Return the (X, Y) coordinate for the center point of the cell that contains the specified text.  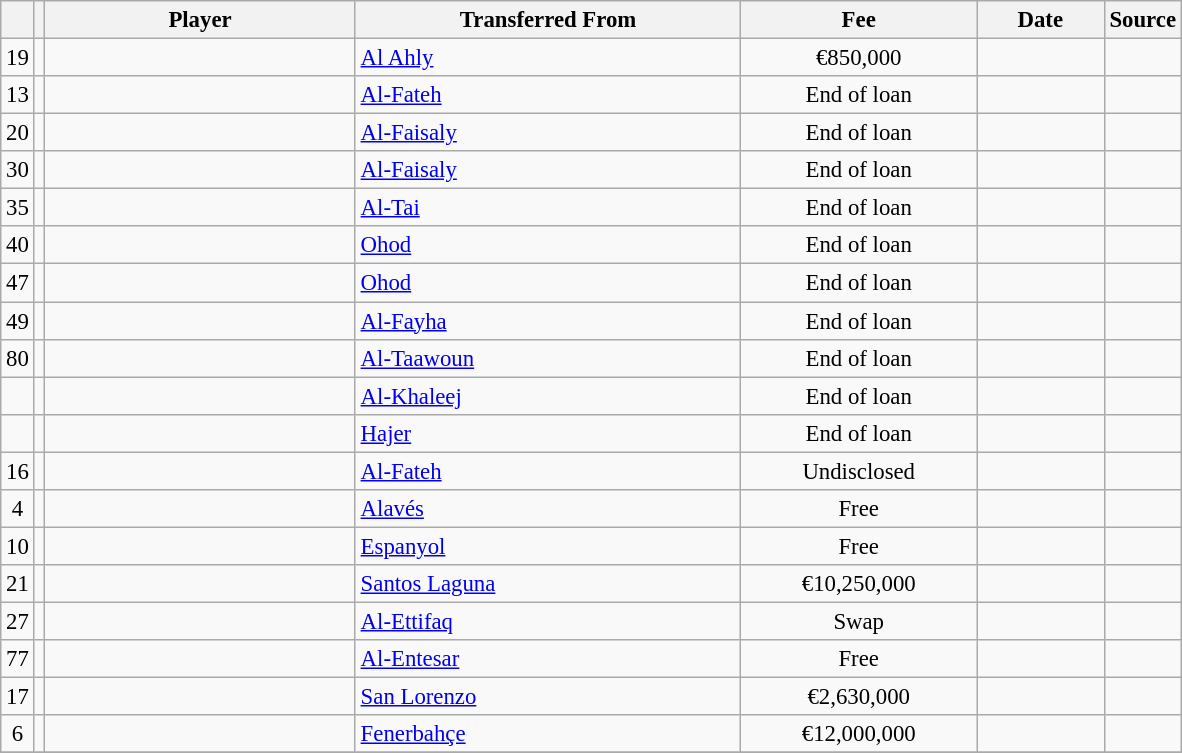
17 (18, 697)
27 (18, 621)
Al-Tai (548, 208)
Al-Ettifaq (548, 621)
San Lorenzo (548, 697)
Espanyol (548, 546)
80 (18, 358)
49 (18, 321)
Santos Laguna (548, 584)
20 (18, 133)
Hajer (548, 433)
Undisclosed (859, 471)
Fenerbahçe (548, 734)
4 (18, 509)
Player (200, 20)
€850,000 (859, 58)
Fee (859, 20)
€10,250,000 (859, 584)
Swap (859, 621)
Al Ahly (548, 58)
35 (18, 208)
Al-Taawoun (548, 358)
40 (18, 245)
Al-Khaleej (548, 396)
30 (18, 170)
Al-Fayha (548, 321)
€12,000,000 (859, 734)
13 (18, 95)
19 (18, 58)
Date (1040, 20)
Al-Entesar (548, 659)
6 (18, 734)
47 (18, 283)
€2,630,000 (859, 697)
Source (1142, 20)
21 (18, 584)
Transferred From (548, 20)
10 (18, 546)
Alavés (548, 509)
16 (18, 471)
77 (18, 659)
